Identify which cell holds the provided text, then report its [x, y] central coordinate. 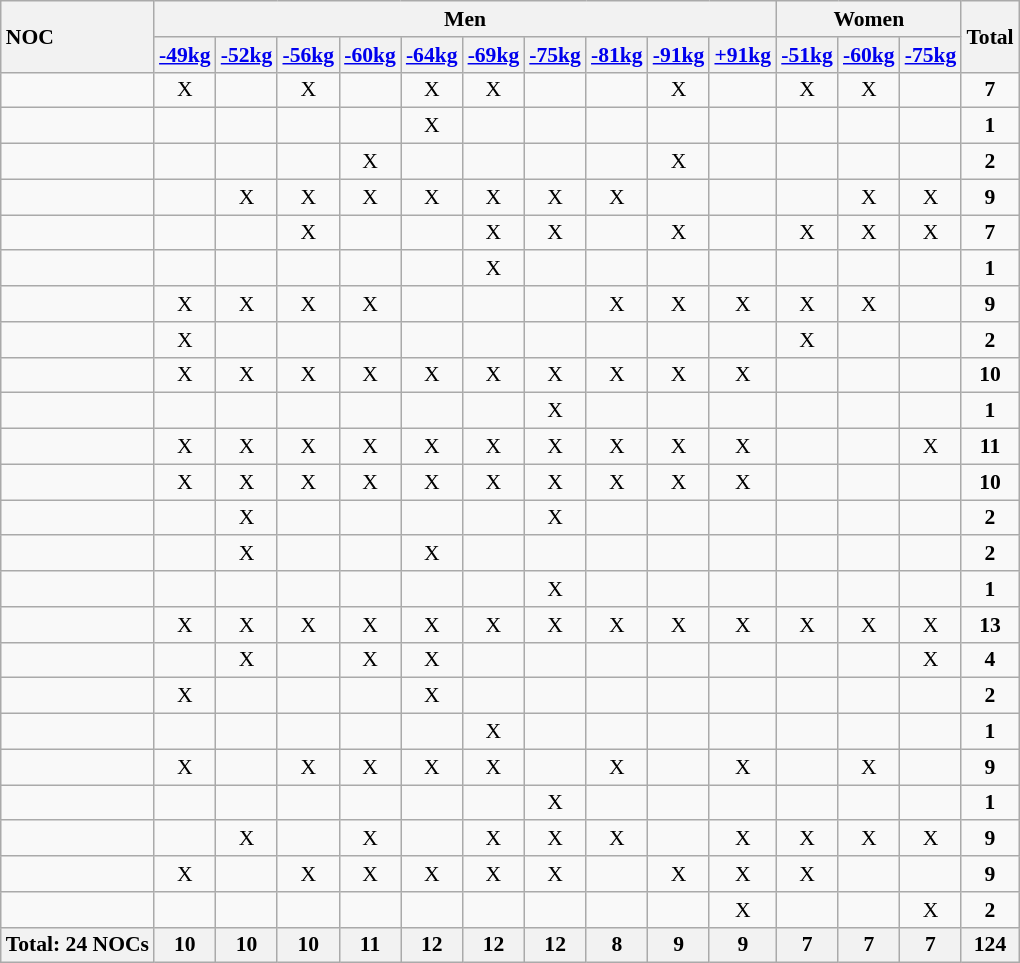
-64kg [432, 55]
Women [868, 19]
Total: 24 NOCs [78, 945]
-81kg [617, 55]
124 [990, 945]
-56kg [308, 55]
-51kg [807, 55]
8 [617, 945]
-52kg [247, 55]
13 [990, 625]
NOC [78, 36]
-69kg [494, 55]
4 [990, 660]
-91kg [679, 55]
-49kg [185, 55]
Total [990, 36]
+91kg [742, 55]
Men [465, 19]
